Pinpoint the cell where the given text exists, returning its (X, Y) midpoint coordinate. 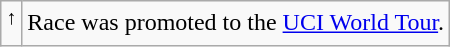
Race was promoted to the UCI World Tour. (236, 24)
↑ (12, 24)
